Determine the [x, y] coordinate at the center of the cell enclosing the given text.  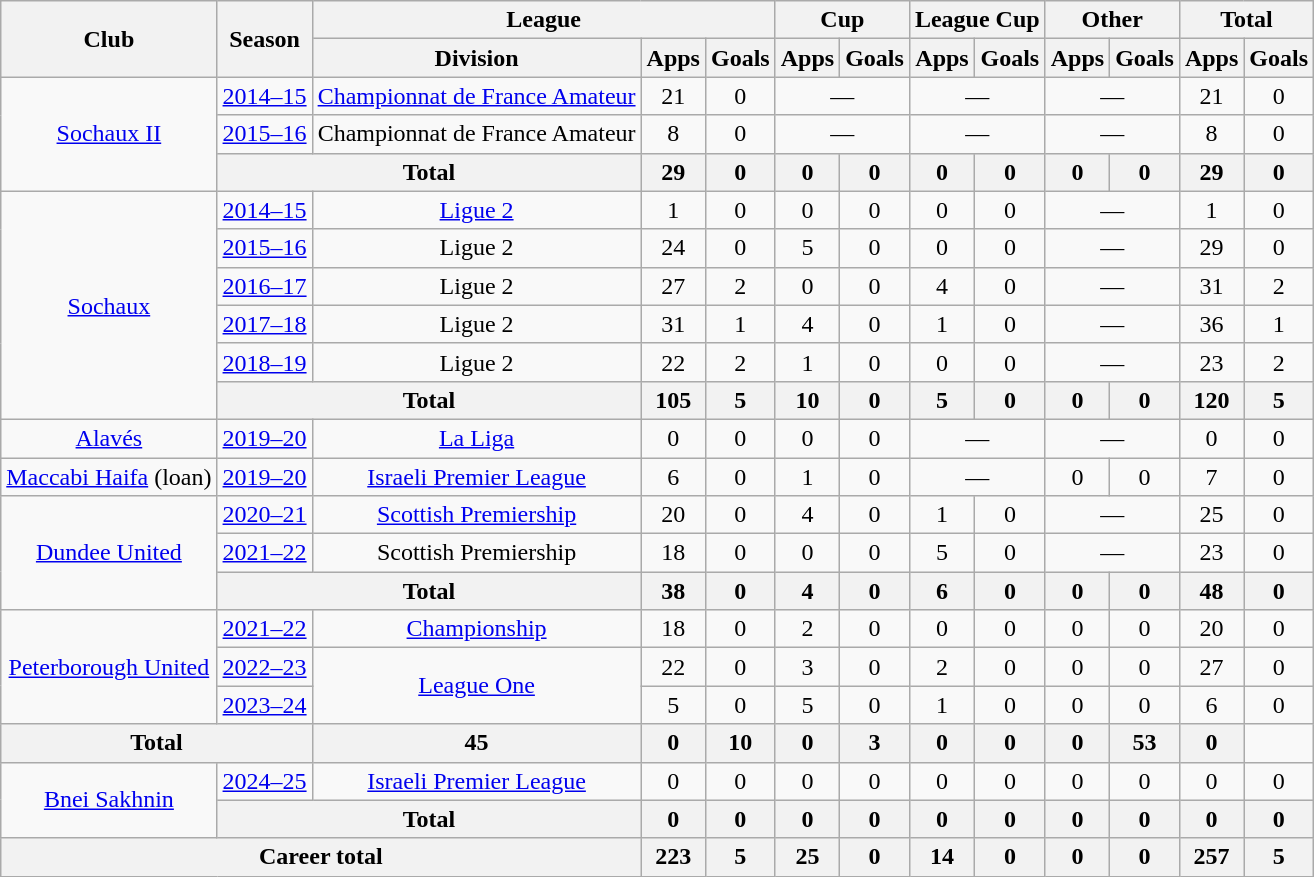
24 [673, 248]
53 [1145, 743]
120 [1211, 400]
48 [1211, 591]
2016–17 [264, 286]
38 [673, 591]
Division [476, 58]
223 [673, 857]
Peterborough United [109, 667]
Alavés [109, 438]
Other [1112, 20]
2017–18 [264, 324]
36 [1211, 324]
257 [1211, 857]
Sochaux II [109, 134]
Bnei Sakhnin [109, 800]
Cup [842, 20]
2023–24 [264, 705]
45 [476, 743]
League Cup [977, 20]
League One [476, 686]
Dundee United [109, 553]
2024–25 [264, 781]
League [544, 20]
2018–19 [264, 362]
14 [942, 857]
Sochaux [109, 305]
105 [673, 400]
2022–23 [264, 667]
Maccabi Haifa (loan) [109, 477]
La Liga [476, 438]
2020–21 [264, 515]
Club [109, 39]
Season [264, 39]
7 [1211, 477]
Career total [321, 857]
Championship [476, 629]
